Detect which cell encompasses the target text, then output its (x, y) center coordinate. 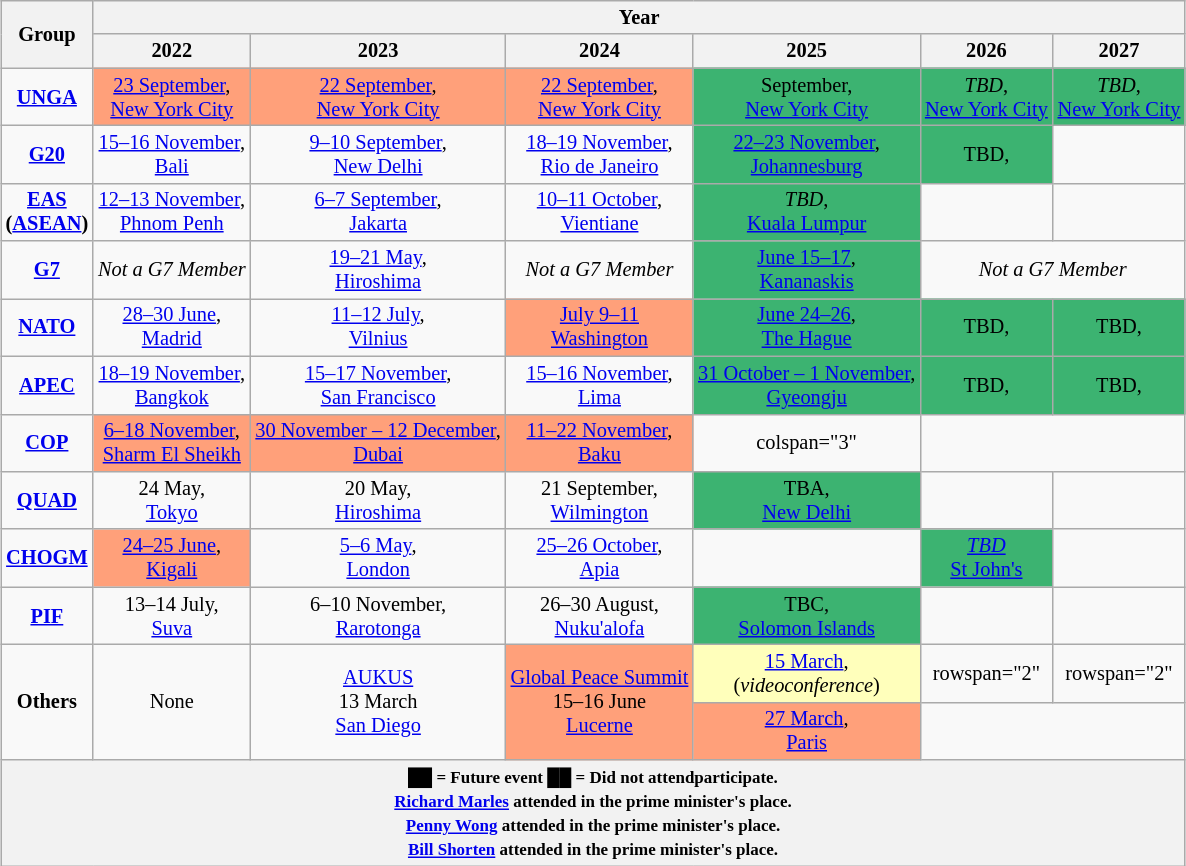
24–25 June, Kigali (172, 558)
22–23 November, Johannesburg (806, 154)
2027 (1120, 51)
July 9–11 Washington (600, 327)
UNGA (47, 97)
13–14 July, Suva (172, 616)
September, New York City (806, 97)
AUKUS13 March San Diego (378, 702)
28–30 June, Madrid (172, 327)
APEC (47, 385)
6–18 November, Sharm El Sheikh (172, 443)
June 15–17, Kananaskis (806, 270)
31 October – 1 November, Gyeongju (806, 385)
June 24–26, The Hague (806, 327)
19–21 May, Hiroshima (378, 270)
2025 (806, 51)
Global Peace Summit15–16 June Lucerne (600, 702)
2026 (986, 51)
11–22 November, Baku (600, 443)
26–30 August, Nuku'alofa (600, 616)
2023 (378, 51)
Others (47, 702)
5–6 May, London (378, 558)
PIF (47, 616)
Year (639, 17)
21 September, Wilmington (600, 500)
23 September, New York City (172, 97)
TBD St John's (986, 558)
30 November – 12 December, Dubai (378, 443)
18–19 November, Rio de Janeiro (600, 154)
11–12 July, Vilnius (378, 327)
COP (47, 443)
10–11 October, Vientiane (600, 212)
20 May, Hiroshima (378, 500)
TBD, Kuala Lumpur (806, 212)
15 March,(videoconference) (806, 673)
G7 (47, 270)
CHOGM (47, 558)
NATO (47, 327)
12–13 November, Phnom Penh (172, 212)
None (172, 702)
24 May, Tokyo (172, 500)
6–7 September, Jakarta (378, 212)
2022 (172, 51)
TBC, Solomon Islands (806, 616)
Group (47, 34)
27 March, Paris (806, 731)
25–26 October, Apia (600, 558)
EAS(ASEAN) (47, 212)
6–10 November, Rarotonga (378, 616)
9–10 September, New Delhi (378, 154)
colspan="3" (806, 443)
2024 (600, 51)
QUAD (47, 500)
TBA, New Delhi (806, 500)
15–16 November, Bali (172, 154)
15–17 November, San Francisco (378, 385)
15–16 November, Lima (600, 385)
18–19 November, Bangkok (172, 385)
G20 (47, 154)
